Output the (X, Y) coordinate of the center of the cell containing the given text.  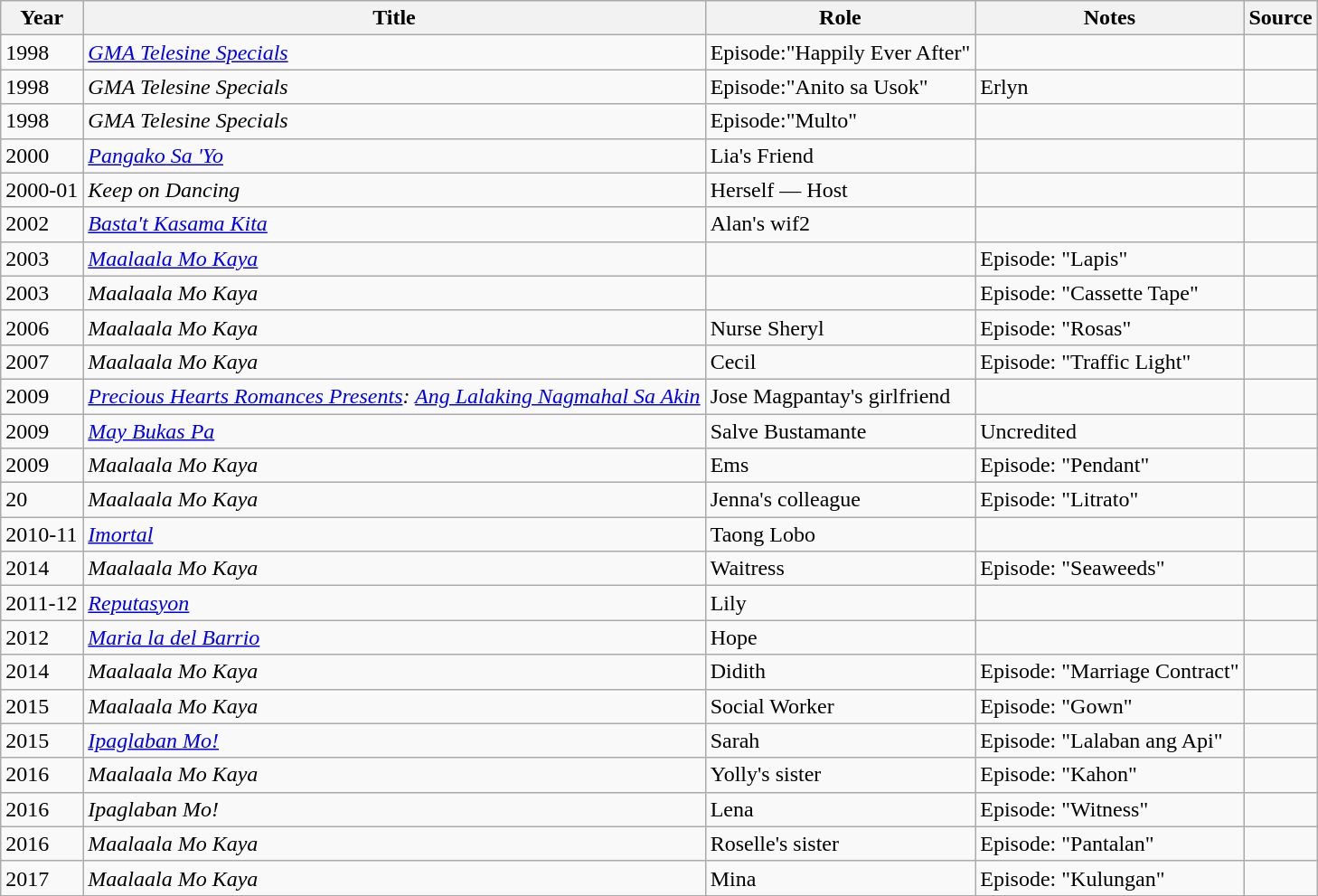
2012 (42, 637)
Episode: "Cassette Tape" (1110, 293)
Episode:"Happily Ever After" (841, 52)
Pangako Sa 'Yo (394, 156)
Cecil (841, 362)
Episode: "Kahon" (1110, 775)
Alan's wif2 (841, 224)
Maria la del Barrio (394, 637)
Hope (841, 637)
Waitress (841, 569)
Episode: "Marriage Contract" (1110, 672)
Lily (841, 603)
Nurse Sheryl (841, 327)
Episode: "Gown" (1110, 706)
2000 (42, 156)
Episode: "Seaweeds" (1110, 569)
Mina (841, 878)
Taong Lobo (841, 534)
Source (1280, 18)
Lia's Friend (841, 156)
2002 (42, 224)
Lena (841, 809)
2011-12 (42, 603)
Herself — Host (841, 190)
Salve Bustamante (841, 431)
Erlyn (1110, 87)
Yolly's sister (841, 775)
2000-01 (42, 190)
Didith (841, 672)
Title (394, 18)
Year (42, 18)
May Bukas Pa (394, 431)
Notes (1110, 18)
Jose Magpantay's girlfriend (841, 396)
Uncredited (1110, 431)
Jenna's colleague (841, 500)
Episode: "Pendant" (1110, 466)
2006 (42, 327)
Episode: "Pantalan" (1110, 844)
Imortal (394, 534)
Role (841, 18)
2010-11 (42, 534)
Episode: "Kulungan" (1110, 878)
20 (42, 500)
Social Worker (841, 706)
Basta't Kasama Kita (394, 224)
Episode: "Lalaban ang Api" (1110, 740)
Reputasyon (394, 603)
Episode: "Rosas" (1110, 327)
Episode:"Anito sa Usok" (841, 87)
Precious Hearts Romances Presents: Ang Lalaking Nagmahal Sa Akin (394, 396)
Keep on Dancing (394, 190)
Episode: "Lapis" (1110, 259)
Episode: "Litrato" (1110, 500)
2007 (42, 362)
Roselle's sister (841, 844)
Episode: "Traffic Light" (1110, 362)
Episode:"Multo" (841, 121)
Episode: "Witness" (1110, 809)
Ems (841, 466)
Sarah (841, 740)
2017 (42, 878)
